From the cell containing the given text, extract its center point as (X, Y) coordinate. 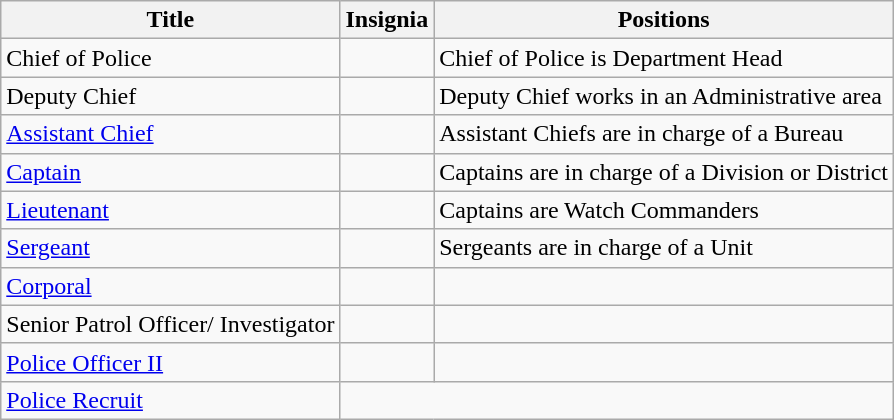
Police Recruit (170, 400)
Sergeant (170, 248)
Insignia (387, 20)
Deputy Chief (170, 96)
Police Officer II (170, 362)
Captain (170, 172)
Title (170, 20)
Senior Patrol Officer/ Investigator (170, 324)
Chief of Police (170, 58)
Chief of Police is Department Head (664, 58)
Sergeants are in charge of a Unit (664, 248)
Captains are in charge of a Division or District (664, 172)
Deputy Chief works in an Administrative area (664, 96)
Captains are Watch Commanders (664, 210)
Positions (664, 20)
Lieutenant (170, 210)
Assistant Chiefs are in charge of a Bureau (664, 134)
Assistant Chief (170, 134)
Corporal (170, 286)
